From the cell containing the given text, extract its center point as [x, y] coordinate. 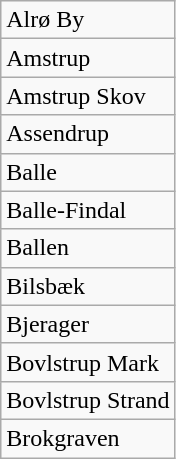
Balle-Findal [88, 210]
Bjerager [88, 324]
Bilsbæk [88, 286]
Alrø By [88, 20]
Assendrup [88, 134]
Brokgraven [88, 438]
Amstrup Skov [88, 96]
Bovlstrup Strand [88, 400]
Ballen [88, 248]
Amstrup [88, 58]
Bovlstrup Mark [88, 362]
Balle [88, 172]
